Scan for the cell matching the given text and deliver its [X, Y] coordinate at center. 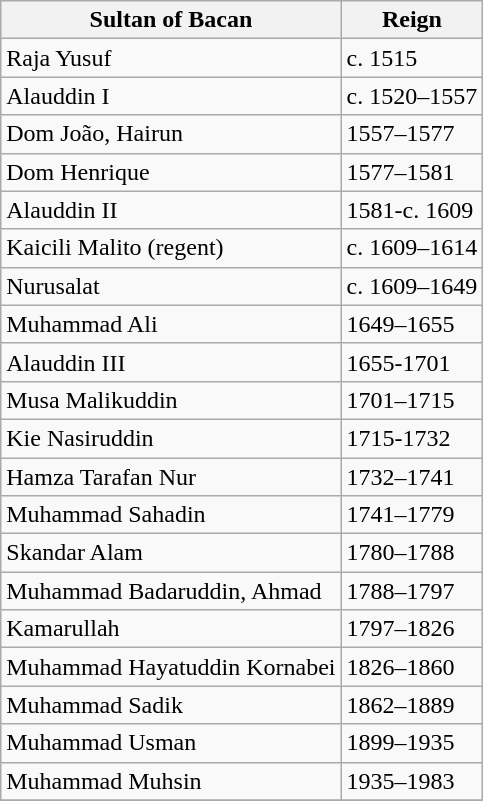
1649–1655 [412, 324]
Muhammad Hayatuddin Kornabei [171, 667]
Musa Malikuddin [171, 400]
c. 1520–1557 [412, 96]
1862–1889 [412, 705]
1935–1983 [412, 781]
c. 1515 [412, 58]
Muhammad Muhsin [171, 781]
Skandar Alam [171, 553]
Sultan of Bacan [171, 20]
Raja Yusuf [171, 58]
Alauddin I [171, 96]
Alauddin II [171, 210]
Nurusalat [171, 286]
Muhammad Badaruddin, Ahmad [171, 591]
Reign [412, 20]
1701–1715 [412, 400]
1581-c. 1609 [412, 210]
Muhammad Sadik [171, 705]
1715-1732 [412, 438]
Kaicili Malito (regent) [171, 248]
c. 1609–1649 [412, 286]
1780–1788 [412, 553]
1577–1581 [412, 172]
1899–1935 [412, 743]
Dom Henrique [171, 172]
Dom João, Hairun [171, 134]
Muhammad Sahadin [171, 515]
1797–1826 [412, 629]
1826–1860 [412, 667]
Kie Nasiruddin [171, 438]
c. 1609–1614 [412, 248]
1788–1797 [412, 591]
Alauddin III [171, 362]
1732–1741 [412, 477]
1741–1779 [412, 515]
Hamza Tarafan Nur [171, 477]
1655-1701 [412, 362]
Kamarullah [171, 629]
Muhammad Usman [171, 743]
1557–1577 [412, 134]
Muhammad Ali [171, 324]
